Return the [X, Y] coordinate for the center point of the cell that contains the specified text.  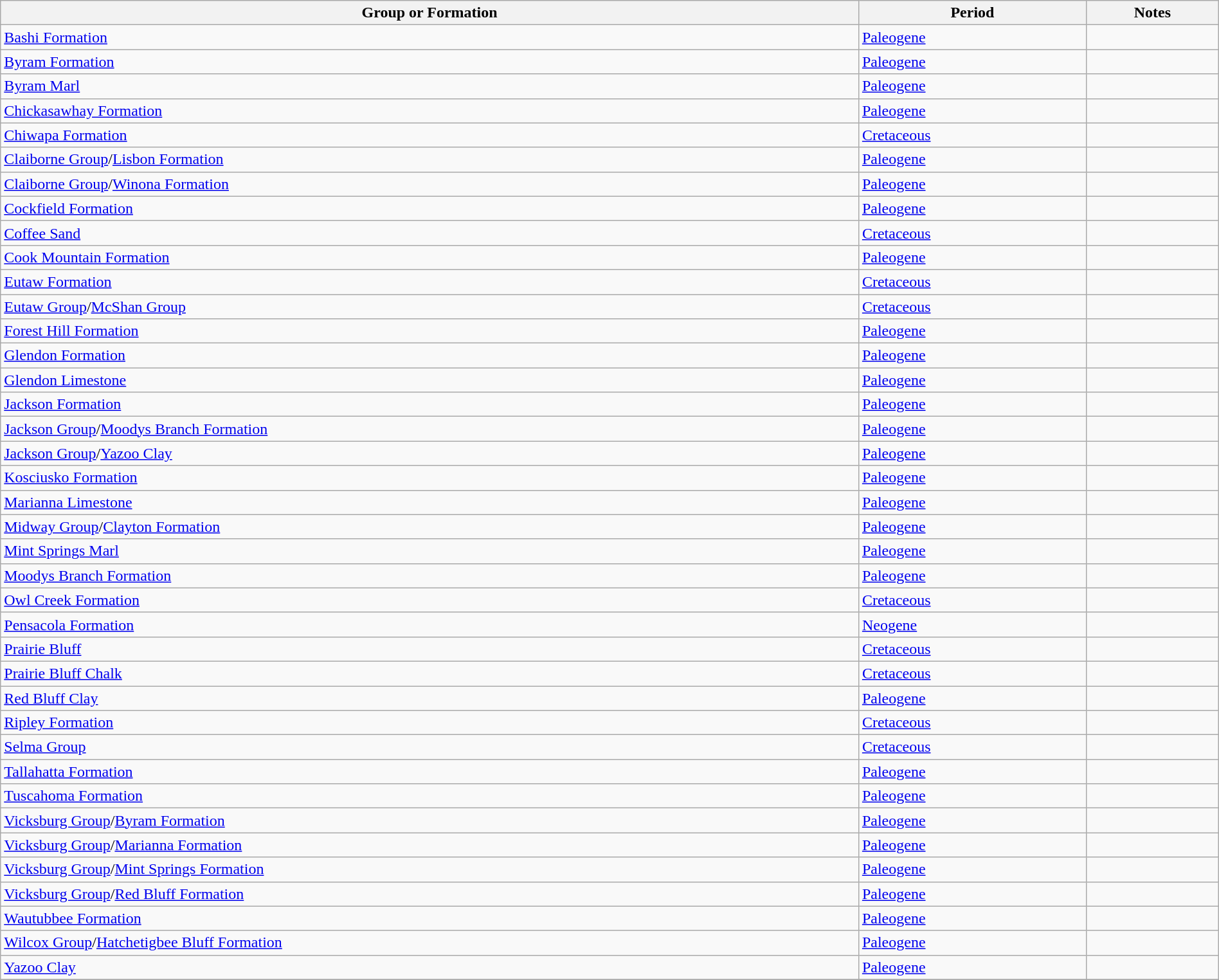
Ripley Formation [429, 723]
Owl Creek Formation [429, 600]
Vicksburg Group/Byram Formation [429, 821]
Jackson Group/Moodys Branch Formation [429, 429]
Tallahatta Formation [429, 772]
Midway Group/Clayton Formation [429, 527]
Coffee Sand [429, 233]
Byram Formation [429, 62]
Prairie Bluff Chalk [429, 673]
Group or Formation [429, 13]
Cockfield Formation [429, 208]
Prairie Bluff [429, 649]
Wautubbee Formation [429, 918]
Glendon Limestone [429, 380]
Claiborne Group/Lisbon Formation [429, 159]
Pensacola Formation [429, 624]
Mint Springs Marl [429, 551]
Kosciusko Formation [429, 478]
Period [972, 13]
Eutaw Group/McShan Group [429, 307]
Byram Marl [429, 86]
Glendon Formation [429, 356]
Cook Mountain Formation [429, 257]
Vicksburg Group/Marianna Formation [429, 845]
Moodys Branch Formation [429, 576]
Chickasawhay Formation [429, 111]
Red Bluff Clay [429, 698]
Vicksburg Group/Mint Springs Formation [429, 869]
Selma Group [429, 747]
Jackson Formation [429, 404]
Chiwapa Formation [429, 135]
Yazoo Clay [429, 967]
Wilcox Group/Hatchetigbee Bluff Formation [429, 943]
Neogene [972, 624]
Tuscahoma Formation [429, 796]
Notes [1152, 13]
Forest Hill Formation [429, 331]
Bashi Formation [429, 37]
Marianna Limestone [429, 502]
Eutaw Formation [429, 282]
Vicksburg Group/Red Bluff Formation [429, 894]
Claiborne Group/Winona Formation [429, 184]
Jackson Group/Yazoo Clay [429, 453]
